Return the (X, Y) coordinate for the center point of the cell that contains the specified text.  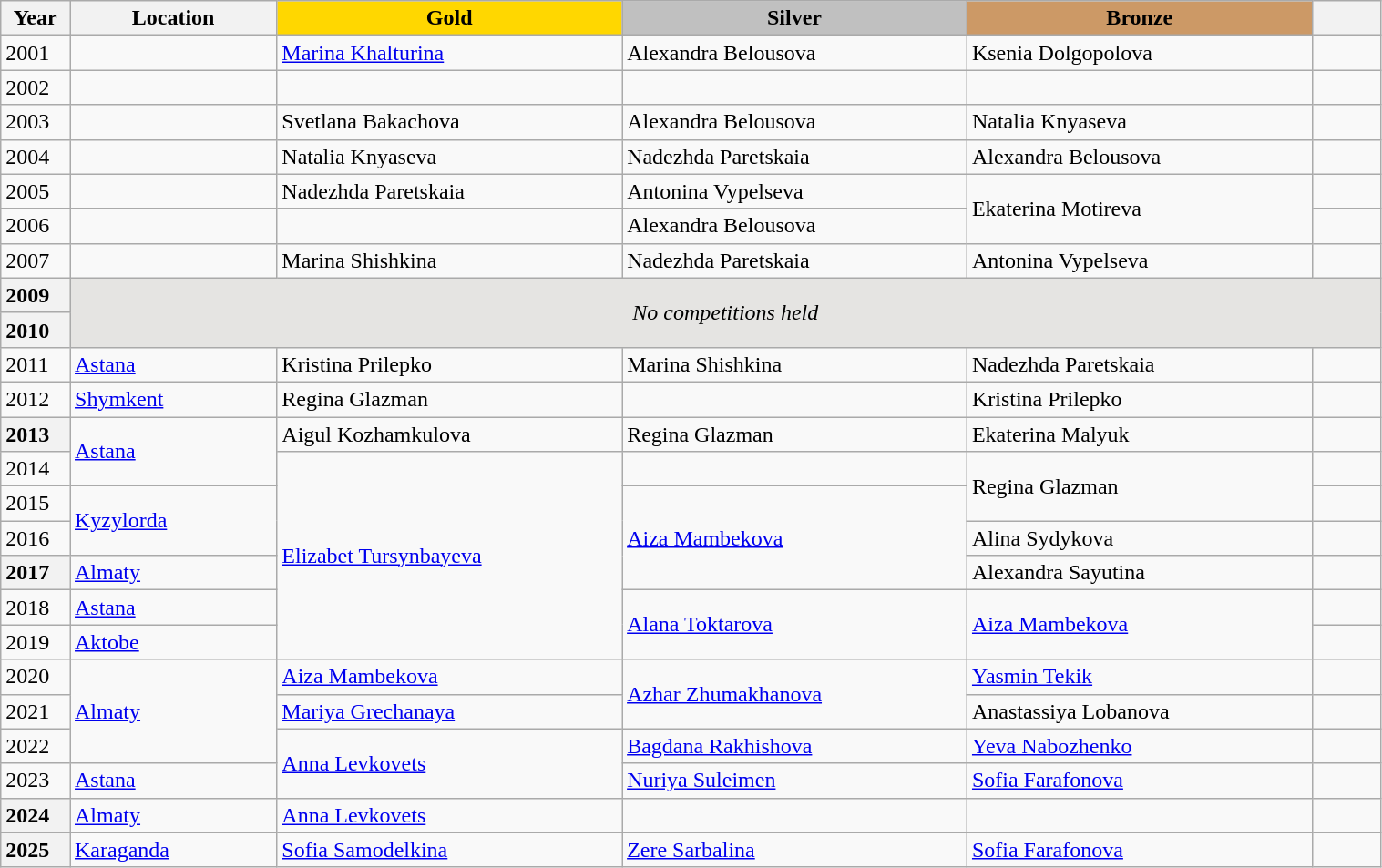
2018 (36, 608)
2002 (36, 87)
2001 (36, 53)
Location (173, 18)
No competitions held (725, 312)
2007 (36, 260)
Karaganda (173, 850)
2012 (36, 399)
2014 (36, 469)
Silver (794, 18)
2025 (36, 850)
Mariya Grechanaya (450, 711)
2022 (36, 746)
Nuriya Suleimen (794, 781)
Bagdana Rakhishova (794, 746)
2011 (36, 364)
Yeva Nabozhenko (1139, 746)
Ekaterina Motireva (1139, 209)
2017 (36, 573)
Sofia Samodelkina (450, 850)
Aigul Kozhamkulova (450, 434)
Bronze (1139, 18)
Gold (450, 18)
Alana Toktarova (794, 625)
Alexandra Sayutina (1139, 573)
2003 (36, 122)
2021 (36, 711)
Marina Khalturina (450, 53)
2019 (36, 642)
2010 (36, 330)
2004 (36, 157)
Ksenia Dolgopolova (1139, 53)
Alina Sydykova (1139, 538)
Ekaterina Malyuk (1139, 434)
2020 (36, 677)
2023 (36, 781)
Zere Sarbalina (794, 850)
Svetlana Bakachova (450, 122)
Anastassiya Lobanova (1139, 711)
Aktobe (173, 642)
2005 (36, 191)
Elizabet Tursynbayeva (450, 556)
Azhar Zhumakhanova (794, 694)
2009 (36, 295)
2013 (36, 434)
Shymkent (173, 399)
2024 (36, 815)
2015 (36, 504)
2006 (36, 226)
Yasmin Tekik (1139, 677)
2016 (36, 538)
Year (36, 18)
Kyzylorda (173, 521)
